Scan for the cell matching the given text and deliver its (x, y) coordinate at center. 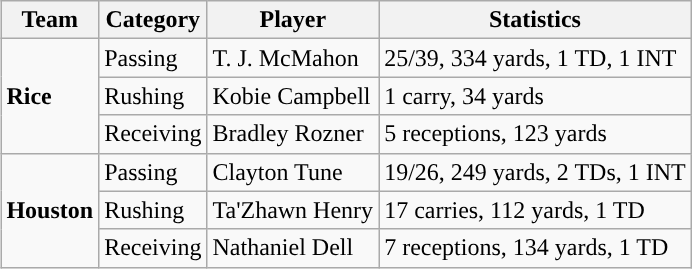
7 receptions, 134 yards, 1 TD (536, 248)
Rice (50, 96)
17 carries, 112 yards, 1 TD (536, 210)
Team (50, 20)
19/26, 249 yards, 2 TDs, 1 INT (536, 172)
Player (293, 20)
Nathaniel Dell (293, 248)
Ta'Zhawn Henry (293, 210)
Bradley Rozner (293, 134)
T. J. McMahon (293, 58)
25/39, 334 yards, 1 TD, 1 INT (536, 58)
5 receptions, 123 yards (536, 134)
Houston (50, 210)
Category (153, 20)
1 carry, 34 yards (536, 96)
Statistics (536, 20)
Clayton Tune (293, 172)
Kobie Campbell (293, 96)
